Capture the cell that displays the provided text and extract its (X, Y) central coordinate. 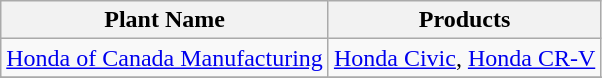
Honda of Canada Manufacturing (165, 58)
Plant Name (165, 20)
Honda Civic, Honda CR-V (464, 58)
Products (464, 20)
